Detect which cell encompasses the target text, then output its (x, y) center coordinate. 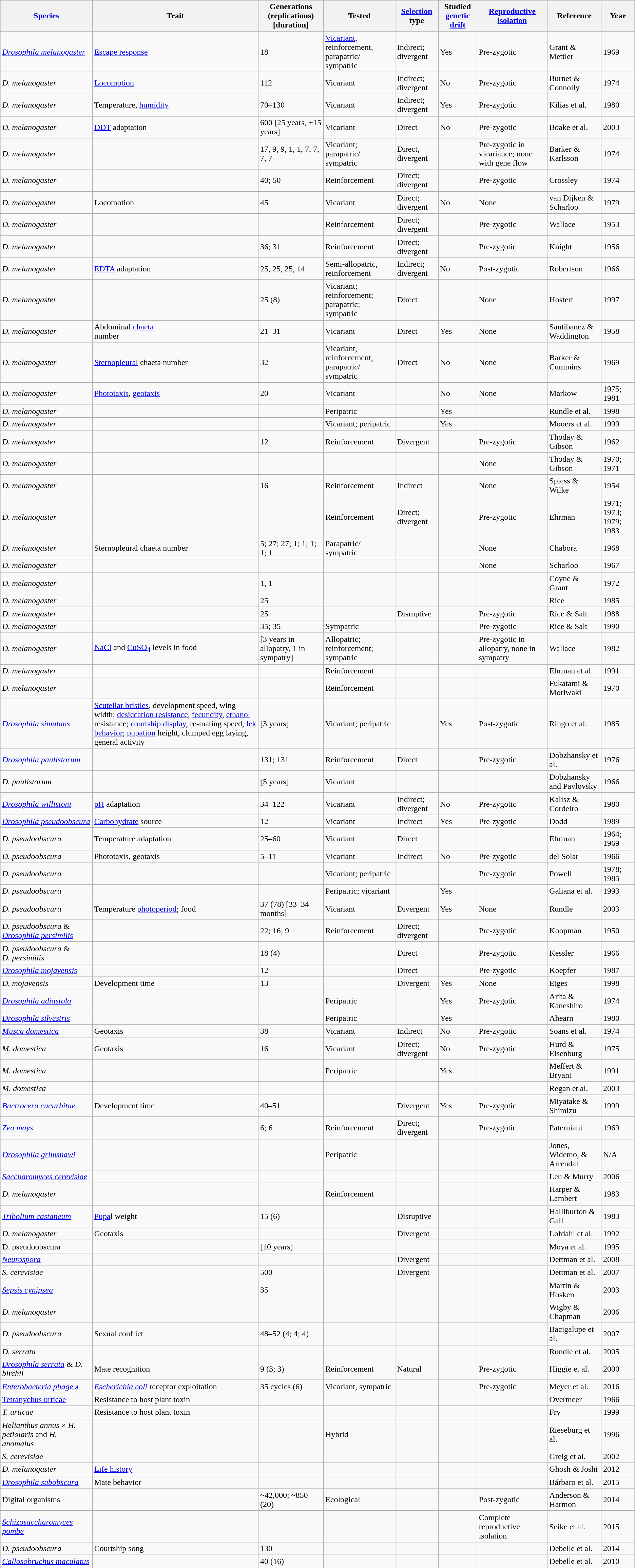
Zea mays (46, 1128)
1975; 1981 (618, 394)
Regan et al. (575, 1088)
1995 (618, 1246)
Callosobruchus maculatus (46, 1561)
Leu & Murry (575, 1177)
600 [25 years, +15 years] (291, 127)
Hybrid (360, 1434)
Overmeer (575, 1399)
2002 (618, 1456)
Life history (175, 1469)
40 (16) (291, 1561)
Escherichia coli receptor exploitation (175, 1387)
Kilias et al. (575, 105)
Peripatric; vicariant (360, 891)
Complete reproductive isolation (512, 1526)
Bactrocera cucurbitae (46, 1106)
Dobzhansky and Pavlovsky (575, 782)
45 (291, 202)
25, 25, 25, 14 (291, 269)
Higgie et al. (575, 1369)
DDT adaptation (175, 127)
36; 31 (291, 246)
NaCl and CuSO4 levels in food (175, 648)
13 (291, 983)
1954 (618, 486)
Tested (360, 16)
1987 (618, 970)
Grant & Mettler (575, 52)
~42,000; ~850 (20) (291, 1499)
Vicariant; parapatric/sympatric (360, 154)
Dodd (575, 821)
2012 (618, 1469)
2010 (618, 1561)
van Dijken & Scharloo (575, 202)
[5 years] (291, 782)
70–130 (291, 105)
Generations (replications) [duration] (291, 16)
35 cycles (6) (291, 1387)
Ehrman et al. (575, 671)
1950 (618, 931)
Koopman (575, 931)
Drosophila mojavensis (46, 970)
D. mojavensis (46, 983)
Kessler (575, 953)
D. paulistorum (46, 782)
Rundle (575, 909)
1979 (618, 202)
Miyatake & Shimizu (575, 1106)
1956 (618, 246)
2016 (618, 1387)
Temperature photoperiod; food (175, 909)
Schizosaccharomyces pombe (46, 1526)
T. urticae (46, 1412)
Helianthus annus × H. petiolaris and H. anomalus (46, 1434)
Spiess & Wilke (575, 486)
Coyne & Grant (575, 583)
D. pseudoobscura &D. persimilis (46, 953)
Drosophila subobscura (46, 1482)
Neurospora (46, 1259)
1962 (618, 442)
22; 16; 9 (291, 931)
D. pseudoobscura &Drosophila persimilis (46, 931)
Mate behavior (175, 1482)
17, 9, 9, 1, 1, 7, 7, 7, 7 (291, 154)
Arita & Kaneshiro (575, 1001)
1967 (618, 566)
Drosophila serrata & D. birchii (46, 1369)
Meffert & Bryant (575, 1071)
37 (78) [33–34 months] (291, 909)
1970 (618, 688)
Drosophila melanogaster (46, 52)
Tribolium castaneum (46, 1216)
Tetranychus urticae (46, 1399)
Martin & Hosken (575, 1290)
Ringo et al. (575, 724)
1988 (618, 613)
Robertson (575, 269)
Courtship song (175, 1548)
Knight (575, 246)
Drosophila silvestris (46, 1018)
1958 (618, 331)
40; 50 (291, 180)
Koepfer (575, 970)
Temperature, humidity (175, 105)
25–60 (291, 839)
130 (291, 1548)
Direct, divergent (417, 154)
15 (6) (291, 1216)
1996 (618, 1434)
6; 6 (291, 1128)
32 (291, 362)
Reference (575, 16)
Lofdahl et al. (575, 1234)
131; 131 (291, 760)
1970; 1971 (618, 463)
35; 35 (291, 626)
Chabora (575, 548)
Sympatric (360, 626)
Santibanez & Waddington (575, 331)
Burnet & Connolly (575, 83)
Fukatami & Moriwaki (575, 688)
1968 (618, 548)
Natural (417, 1369)
Selection type (417, 16)
1971; 1973; 1979; 1983 (618, 517)
1978; 1985 (618, 874)
Drosophila paulistorum (46, 760)
Galiana et al. (575, 891)
Enterobacteria phage λ (46, 1387)
Harper & Lambert (575, 1194)
Pre-zygotic in vicariance; none with gene flow (512, 154)
Species (46, 16)
[3 years in allopatry, 1 in sympatry] (291, 648)
112 (291, 83)
Pre-zygotic in allopatry, none in sympatry (512, 648)
21–31 (291, 331)
Powell (575, 874)
1997 (618, 300)
pH adaptation (175, 804)
Etges (575, 983)
Crossley (575, 180)
N/A (618, 1154)
40–51 (291, 1106)
Dobzhansky et al. (575, 760)
Ghosh & Joshi (575, 1469)
Drosophila willistoni (46, 804)
1964;1969 (618, 839)
1, 1 (291, 583)
1982 (618, 648)
Anderson & Harmon (575, 1499)
2000 (618, 1369)
Bárbaro et al. (575, 1482)
Semi-allopatric, reinforcement (360, 269)
Boake et al. (575, 127)
Carbohydrate source (175, 821)
1976 (618, 760)
25 (8) (291, 300)
Ahearn (575, 1018)
1990 (618, 626)
Ecological (360, 1499)
9 (3; 3) (291, 1369)
1992 (618, 1234)
35 (291, 1290)
18 (291, 52)
Digital organisms (46, 1499)
Musca domestica (46, 1031)
Drosophila simulans (46, 724)
Kalisz & Cordeiro (575, 804)
Moya et al. (575, 1246)
Wigby & Chapman (575, 1312)
Drosophila grimshawi (46, 1154)
1972 (618, 583)
Jones, Widemo, & Arrendal (575, 1154)
34–122 (291, 804)
Barker & Karlsson (575, 154)
Fry (575, 1412)
Vicariant; reinforcement; parapatric; sympatric (360, 300)
Halliburton & Gall (575, 1216)
Paterniani (575, 1128)
Bacigalupe et al. (575, 1334)
[10 years] (291, 1246)
2008 (618, 1259)
Mooers et al. (575, 424)
Greig et al. (575, 1456)
Meyer et al. (575, 1387)
Rieseburg et al. (575, 1434)
D. serrata (46, 1352)
Barker & Cummins (575, 362)
Pupal weight (175, 1216)
1953 (618, 225)
Vicariant, sympatric (360, 1387)
Seike et al. (575, 1526)
Hostert (575, 300)
18 (4) (291, 953)
Sexual conflict (175, 1334)
Soans et al. (575, 1031)
Saccharomyces cerevisiae (46, 1177)
Temperature adaptation (175, 839)
Sepsis cynipsea (46, 1290)
Allopatric; reinforcement; sympatric (360, 648)
48–52 (4; 4; 4) (291, 1334)
20 (291, 394)
[3 years] (291, 724)
Hurd & Eisenburg (575, 1049)
500 (291, 1272)
Trait (175, 16)
Scharloo (575, 566)
EDTA adaptation (175, 269)
1993 (618, 891)
1975 (618, 1049)
Rice (575, 600)
Escape response (175, 52)
del Solar (575, 856)
1989 (618, 821)
Year (618, 16)
Studied genetic drift (458, 16)
Drosophila adiastola (46, 1001)
Mate recognition (175, 1369)
Abdominal chaetanumber (175, 331)
5–11 (291, 856)
5; 27; 27; 1; 1; 1; 1; 1 (291, 548)
Reproductive isolation (512, 16)
2005 (618, 1352)
38 (291, 1031)
Parapatric/sympatric (360, 548)
Markow (575, 394)
Drosophila pseudoobscura (46, 821)
